Find where the given text appears and provide that cell's center as (X, Y) coordinate. 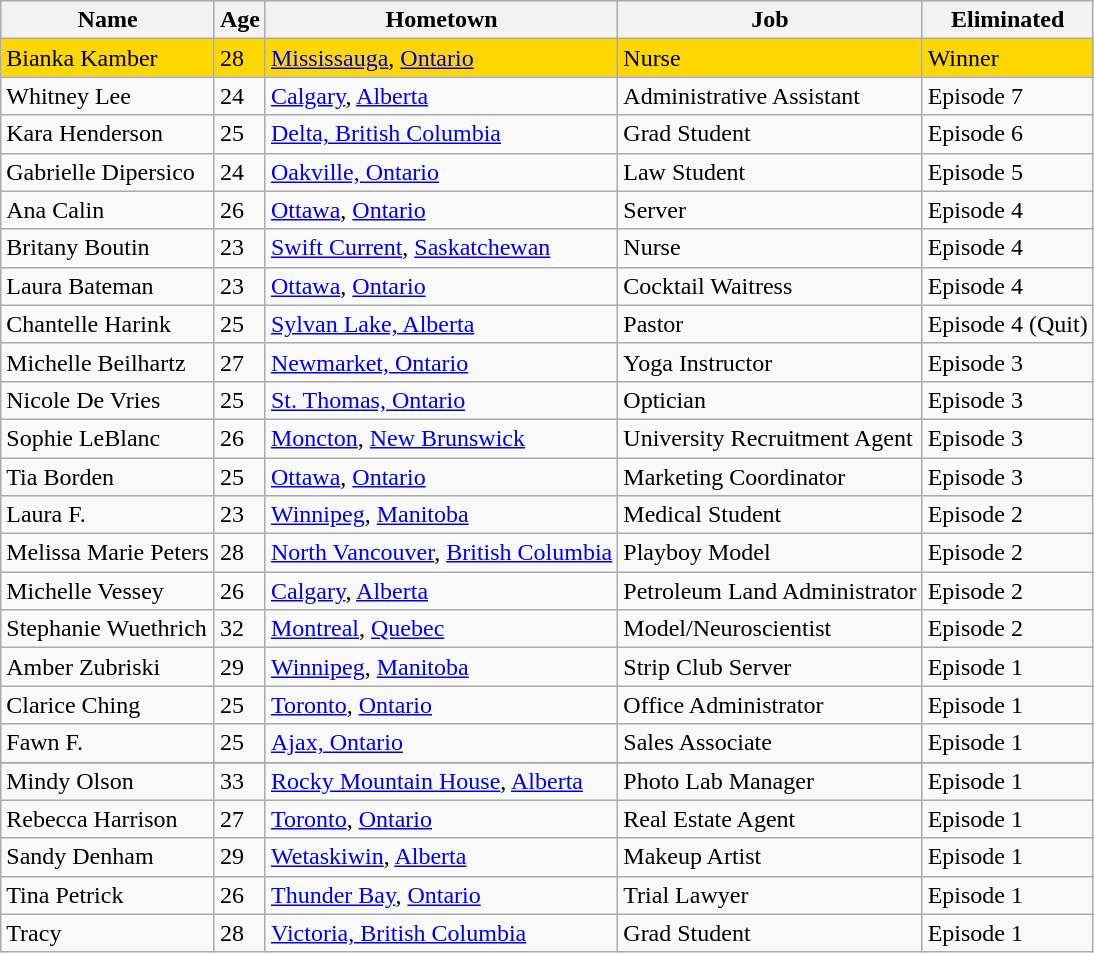
Age (240, 20)
Episode 5 (1008, 172)
Bianka Kamber (108, 58)
Model/Neuroscientist (770, 629)
Newmarket, Ontario (441, 362)
Swift Current, Saskatchewan (441, 248)
Winner (1008, 58)
Pastor (770, 324)
Delta, British Columbia (441, 134)
Mississauga, Ontario (441, 58)
Job (770, 20)
North Vancouver, British Columbia (441, 553)
Marketing Coordinator (770, 477)
Nicole De Vries (108, 400)
Chantelle Harink (108, 324)
Tia Borden (108, 477)
Sylvan Lake, Alberta (441, 324)
Tina Petrick (108, 895)
Episode 7 (1008, 96)
Rebecca Harrison (108, 819)
Real Estate Agent (770, 819)
Strip Club Server (770, 667)
Hometown (441, 20)
Clarice Ching (108, 705)
University Recruitment Agent (770, 438)
Administrative Assistant (770, 96)
Whitney Lee (108, 96)
Ajax, Ontario (441, 743)
Tracy (108, 933)
Laura Bateman (108, 286)
Eliminated (1008, 20)
Mindy Olson (108, 781)
Rocky Mountain House, Alberta (441, 781)
Sales Associate (770, 743)
Ana Calin (108, 210)
33 (240, 781)
Michelle Vessey (108, 591)
Oakville, Ontario (441, 172)
Fawn F. (108, 743)
Law Student (770, 172)
Petroleum Land Administrator (770, 591)
Medical Student (770, 515)
Laura F. (108, 515)
Amber Zubriski (108, 667)
Thunder Bay, Ontario (441, 895)
Britany Boutin (108, 248)
Gabrielle Dipersico (108, 172)
Makeup Artist (770, 857)
Episode 4 (Quit) (1008, 324)
Trial Lawyer (770, 895)
Sophie LeBlanc (108, 438)
Episode 6 (1008, 134)
Sandy Denham (108, 857)
St. Thomas, Ontario (441, 400)
Stephanie Wuethrich (108, 629)
Photo Lab Manager (770, 781)
Optician (770, 400)
Kara Henderson (108, 134)
Cocktail Waitress (770, 286)
Moncton, New Brunswick (441, 438)
Victoria, British Columbia (441, 933)
Yoga Instructor (770, 362)
Montreal, Quebec (441, 629)
32 (240, 629)
Playboy Model (770, 553)
Michelle Beilhartz (108, 362)
Wetaskiwin, Alberta (441, 857)
Server (770, 210)
Name (108, 20)
Office Administrator (770, 705)
Melissa Marie Peters (108, 553)
